Identify which cell holds the provided text, then report its [X, Y] central coordinate. 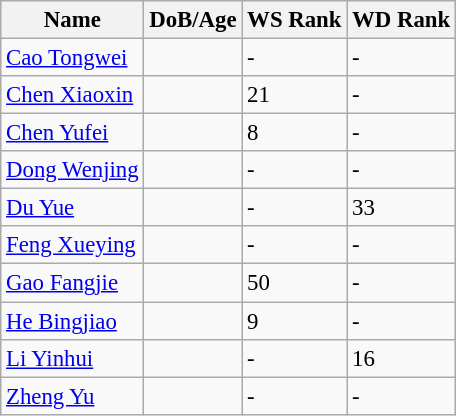
Feng Xueying [72, 245]
He Bingjiao [72, 321]
50 [294, 283]
Li Yinhui [72, 358]
9 [294, 321]
WS Rank [294, 20]
33 [402, 208]
Du Yue [72, 208]
8 [294, 133]
Chen Yufei [72, 133]
Gao Fangjie [72, 283]
Zheng Yu [72, 396]
Cao Tongwei [72, 58]
16 [402, 358]
21 [294, 95]
WD Rank [402, 20]
Dong Wenjing [72, 170]
Chen Xiaoxin [72, 95]
Name [72, 20]
DoB/Age [193, 20]
